Identify which cell holds the provided text, then report its [x, y] central coordinate. 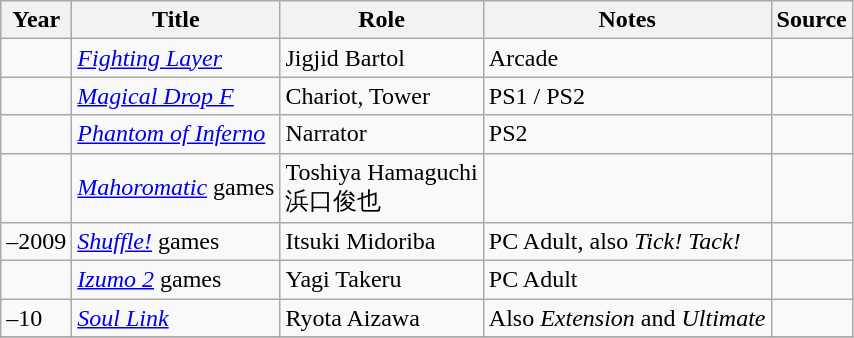
Itsuki Midoriba [382, 242]
Magical Drop F [176, 96]
PC Adult, also Tick! Tack! [627, 242]
Year [36, 20]
Izumo 2 games [176, 280]
Shuffle! games [176, 242]
Notes [627, 20]
Soul Link [176, 318]
Phantom of Inferno [176, 134]
Narrator [382, 134]
Fighting Layer [176, 58]
Title [176, 20]
Also Extension and Ultimate [627, 318]
Source [812, 20]
Yagi Takeru [382, 280]
PC Adult [627, 280]
Toshiya Hamaguchi浜口俊也 [382, 188]
Jigjid Bartol [382, 58]
–10 [36, 318]
PS2 [627, 134]
Role [382, 20]
Arcade [627, 58]
–2009 [36, 242]
PS1 / PS2 [627, 96]
Chariot, Tower [382, 96]
Mahoromatic games [176, 188]
Ryota Aizawa [382, 318]
